Detect which cell encompasses the target text, then output its [x, y] center coordinate. 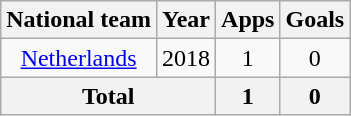
National team [79, 20]
Netherlands [79, 58]
Goals [315, 20]
2018 [186, 58]
Total [108, 96]
Apps [248, 20]
Year [186, 20]
